Determine the (X, Y) coordinate at the center of the cell enclosing the given text.  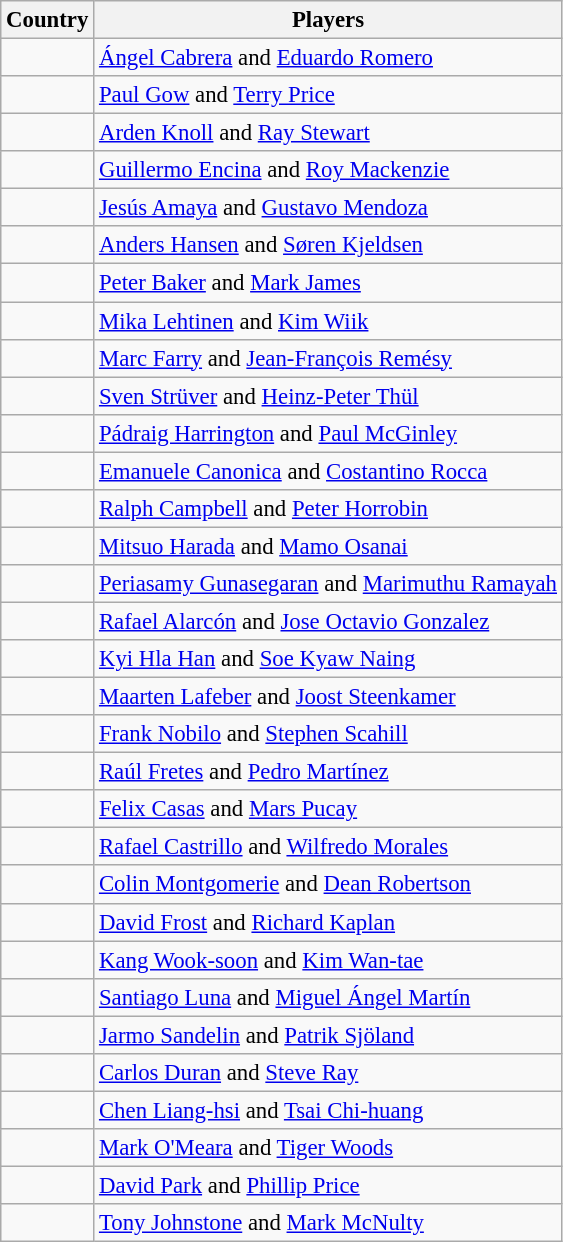
Felix Casas and Mars Pucay (328, 809)
Frank Nobilo and Stephen Scahill (328, 734)
Rafael Castrillo and Wilfredo Morales (328, 847)
Peter Baker and Mark James (328, 283)
Jesús Amaya and Gustavo Mendoza (328, 208)
David Frost and Richard Kaplan (328, 922)
Paul Gow and Terry Price (328, 95)
Jarmo Sandelin and Patrik Sjöland (328, 1035)
Rafael Alarcón and Jose Octavio Gonzalez (328, 621)
Sven Strüver and Heinz-Peter Thül (328, 396)
Chen Liang-hsi and Tsai Chi-huang (328, 1110)
Country (48, 20)
Mitsuo Harada and Mamo Osanai (328, 546)
Anders Hansen and Søren Kjeldsen (328, 245)
Carlos Duran and Steve Ray (328, 1073)
Periasamy Gunasegaran and Marimuthu Ramayah (328, 584)
Mika Lehtinen and Kim Wiik (328, 321)
Ralph Campbell and Peter Horrobin (328, 509)
Mark O'Meara and Tiger Woods (328, 1148)
Marc Farry and Jean-François Remésy (328, 358)
Arden Knoll and Ray Stewart (328, 133)
Emanuele Canonica and Costantino Rocca (328, 471)
Guillermo Encina and Roy Mackenzie (328, 170)
Tony Johnstone and Mark McNulty (328, 1223)
David Park and Phillip Price (328, 1185)
Raúl Fretes and Pedro Martínez (328, 772)
Maarten Lafeber and Joost Steenkamer (328, 697)
Pádraig Harrington and Paul McGinley (328, 433)
Ángel Cabrera and Eduardo Romero (328, 58)
Players (328, 20)
Kyi Hla Han and Soe Kyaw Naing (328, 659)
Colin Montgomerie and Dean Robertson (328, 885)
Kang Wook-soon and Kim Wan-tae (328, 960)
Santiago Luna and Miguel Ángel Martín (328, 997)
